Pinpoint the cell where the given text exists, returning its (x, y) midpoint coordinate. 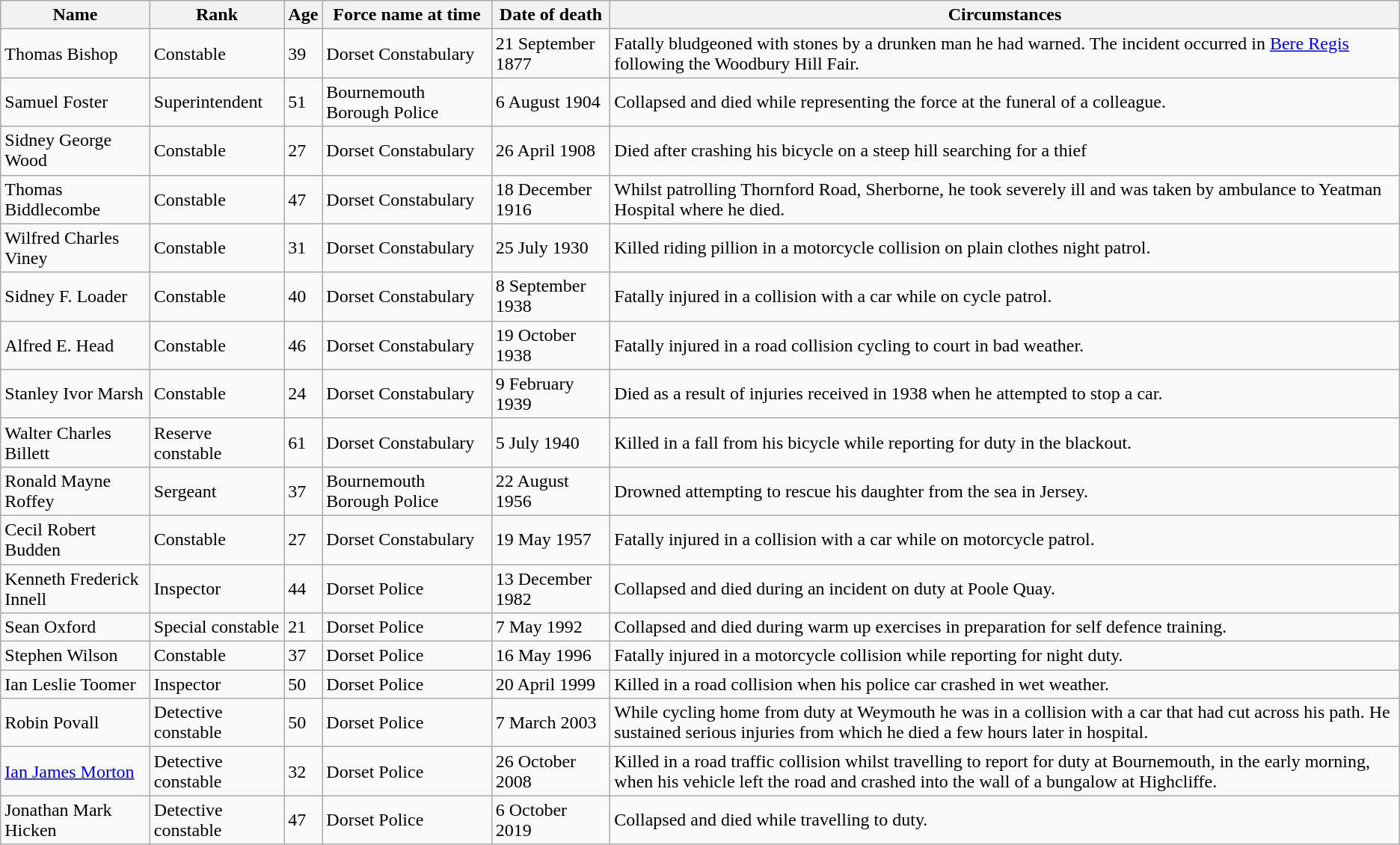
21 September 1877 (550, 54)
Whilst patrolling Thornford Road, Sherborne, he took severely ill and was taken by ambulance to Yeatman Hospital where he died. (1005, 199)
Thomas Biddlecombe (76, 199)
Sidney F. Loader (76, 296)
Died as a result of injuries received in 1938 when he attempted to stop a car. (1005, 393)
Robin Povall (76, 722)
Age (304, 15)
Fatally injured in a collision with a car while on motorcycle patrol. (1005, 540)
19 May 1957 (550, 540)
20 April 1999 (550, 684)
Ronald Mayne Roffey (76, 491)
19 October 1938 (550, 345)
Fatally injured in a collision with a car while on cycle patrol. (1005, 296)
Reserve constable (217, 443)
Superintendent (217, 102)
Died after crashing his bicycle on a steep hill searching for a thief (1005, 151)
8 September 1938 (550, 296)
Force name at time (407, 15)
Drowned attempting to rescue his daughter from the sea in Jersey. (1005, 491)
Stephen Wilson (76, 656)
Collapsed and died while representing the force at the funeral of a colleague. (1005, 102)
26 April 1908 (550, 151)
22 August 1956 (550, 491)
Stanley Ivor Marsh (76, 393)
Collapsed and died while travelling to duty. (1005, 820)
Wilfred Charles Viney (76, 248)
Collapsed and died during an incident on duty at Poole Quay. (1005, 588)
26 October 2008 (550, 772)
Alfred E. Head (76, 345)
13 December 1982 (550, 588)
7 March 2003 (550, 722)
25 July 1930 (550, 248)
21 (304, 627)
Jonathan Mark Hicken (76, 820)
6 October 2019 (550, 820)
Killed riding pillion in a motorcycle collision on plain clothes night patrol. (1005, 248)
Thomas Bishop (76, 54)
Fatally injured in a road collision cycling to court in bad weather. (1005, 345)
Date of death (550, 15)
18 December 1916 (550, 199)
61 (304, 443)
Special constable (217, 627)
24 (304, 393)
Fatally injured in a motorcycle collision while reporting for night duty. (1005, 656)
9 February 1939 (550, 393)
Fatally bludgeoned with stones by a drunken man he had warned. The incident occurred in Bere Regis following the Woodbury Hill Fair. (1005, 54)
7 May 1992 (550, 627)
Killed in a road collision when his police car crashed in wet weather. (1005, 684)
Circumstances (1005, 15)
Kenneth Frederick Innell (76, 588)
Walter Charles Billett (76, 443)
Sidney George Wood (76, 151)
31 (304, 248)
32 (304, 772)
16 May 1996 (550, 656)
Collapsed and died during warm up exercises in preparation for self defence training. (1005, 627)
40 (304, 296)
Killed in a fall from his bicycle while reporting for duty in the blackout. (1005, 443)
39 (304, 54)
6 August 1904 (550, 102)
Ian Leslie Toomer (76, 684)
Name (76, 15)
Samuel Foster (76, 102)
46 (304, 345)
Sergeant (217, 491)
Ian James Morton (76, 772)
Rank (217, 15)
Cecil Robert Budden (76, 540)
51 (304, 102)
44 (304, 588)
5 July 1940 (550, 443)
Sean Oxford (76, 627)
